Scan for the cell matching the given text and deliver its [X, Y] coordinate at center. 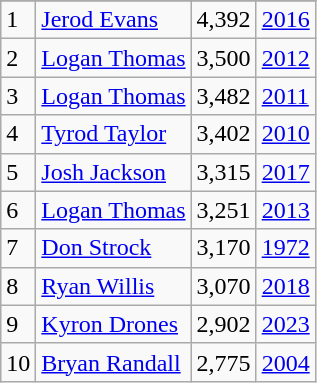
2010 [286, 134]
2 [18, 58]
3,170 [224, 248]
1972 [286, 248]
2013 [286, 210]
2011 [286, 96]
2016 [286, 20]
Bryan Randall [114, 362]
3,500 [224, 58]
3,070 [224, 286]
9 [18, 324]
2,902 [224, 324]
Jerod Evans [114, 20]
2012 [286, 58]
8 [18, 286]
3,315 [224, 172]
10 [18, 362]
2023 [286, 324]
6 [18, 210]
3 [18, 96]
3,402 [224, 134]
4 [18, 134]
2,775 [224, 362]
2018 [286, 286]
7 [18, 248]
Josh Jackson [114, 172]
2017 [286, 172]
3,482 [224, 96]
1 [18, 20]
2004 [286, 362]
Kyron Drones [114, 324]
Tyrod Taylor [114, 134]
3,251 [224, 210]
Don Strock [114, 248]
Ryan Willis [114, 286]
4,392 [224, 20]
5 [18, 172]
